Pinpoint the cell where the given text exists, returning its [x, y] midpoint coordinate. 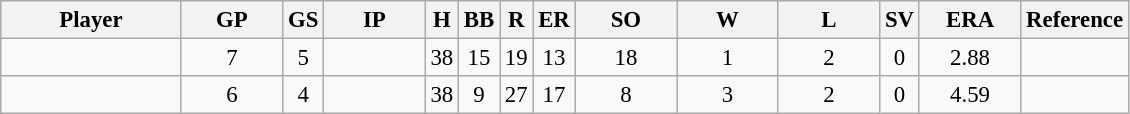
L [828, 20]
Reference [1075, 20]
ER [554, 20]
15 [480, 58]
9 [480, 95]
BB [480, 20]
17 [554, 95]
GP [232, 20]
Player [91, 20]
6 [232, 95]
SO [626, 20]
W [728, 20]
GS [304, 20]
ERA [970, 20]
7 [232, 58]
1 [728, 58]
4 [304, 95]
IP [374, 20]
27 [516, 95]
R [516, 20]
19 [516, 58]
SV [900, 20]
4.59 [970, 95]
3 [728, 95]
H [442, 20]
13 [554, 58]
5 [304, 58]
8 [626, 95]
2.88 [970, 58]
18 [626, 58]
